Find where the given text appears and provide that cell's center as [X, Y] coordinate. 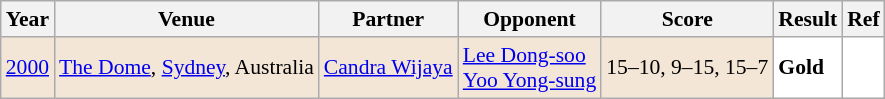
Venue [186, 19]
2000 [28, 68]
Ref [863, 19]
Candra Wijaya [388, 68]
Lee Dong-soo Yoo Yong-sung [530, 68]
15–10, 9–15, 15–7 [687, 68]
Result [808, 19]
Score [687, 19]
Opponent [530, 19]
Gold [808, 68]
The Dome, Sydney, Australia [186, 68]
Year [28, 19]
Partner [388, 19]
